Pinpoint the cell where the given text exists, returning its (X, Y) midpoint coordinate. 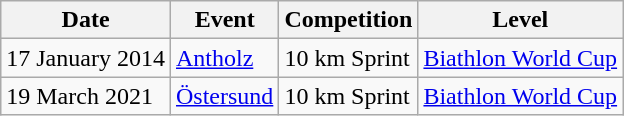
Östersund (224, 96)
19 March 2021 (86, 96)
Antholz (224, 58)
Event (224, 20)
Competition (348, 20)
17 January 2014 (86, 58)
Level (520, 20)
Date (86, 20)
